Pinpoint the cell where the given text exists, returning its [X, Y] midpoint coordinate. 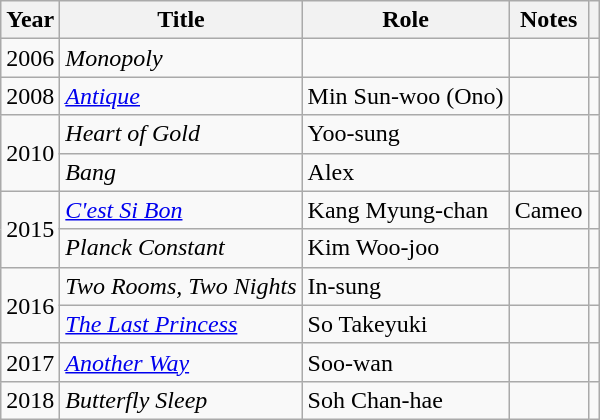
So Takeyuki [406, 324]
Butterfly Sleep [181, 400]
C'est Si Bon [181, 210]
In-sung [406, 286]
Yoo-sung [406, 134]
Notes [548, 20]
2010 [30, 153]
Title [181, 20]
Year [30, 20]
The Last Princess [181, 324]
Alex [406, 172]
Cameo [548, 210]
2008 [30, 96]
Monopoly [181, 58]
2018 [30, 400]
Kang Myung-chan [406, 210]
Soh Chan-hae [406, 400]
Role [406, 20]
2016 [30, 305]
2015 [30, 229]
2006 [30, 58]
Another Way [181, 362]
2017 [30, 362]
Soo-wan [406, 362]
Planck Constant [181, 248]
Min Sun-woo (Ono) [406, 96]
Kim Woo-joo [406, 248]
Two Rooms, Two Nights [181, 286]
Antique [181, 96]
Heart of Gold [181, 134]
Bang [181, 172]
